For the text-containing cell, return its midpoint in [X, Y] coordinate format. 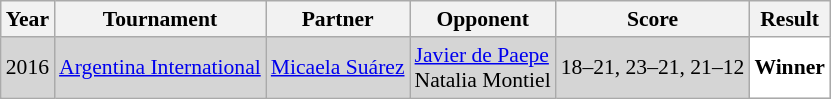
Opponent [483, 19]
Year [28, 19]
18–21, 23–21, 21–12 [653, 68]
Micaela Suárez [338, 68]
Tournament [160, 19]
Score [653, 19]
Argentina International [160, 68]
Winner [790, 68]
2016 [28, 68]
Result [790, 19]
Javier de Paepe Natalia Montiel [483, 68]
Partner [338, 19]
